From the cell containing the given text, extract its center point as [X, Y] coordinate. 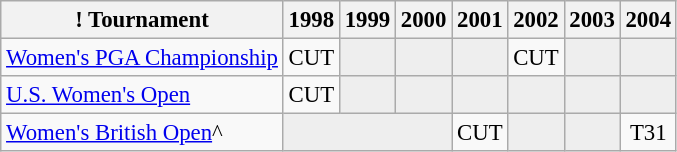
Women's PGA Championship [142, 58]
2001 [480, 20]
2002 [536, 20]
2000 [424, 20]
1998 [311, 20]
2004 [648, 20]
2003 [592, 20]
! Tournament [142, 20]
Women's British Open^ [142, 133]
T31 [648, 133]
1999 [367, 20]
U.S. Women's Open [142, 95]
